Output the (x, y) coordinate of the center of the cell containing the given text.  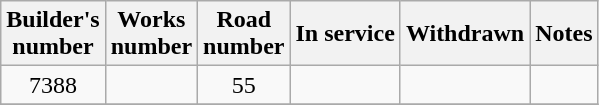
7388 (53, 85)
55 (244, 85)
In service (345, 34)
Notes (564, 34)
Builder'snumber (53, 34)
Worksnumber (151, 34)
Withdrawn (464, 34)
Roadnumber (244, 34)
